Capture the cell that displays the provided text and extract its (x, y) central coordinate. 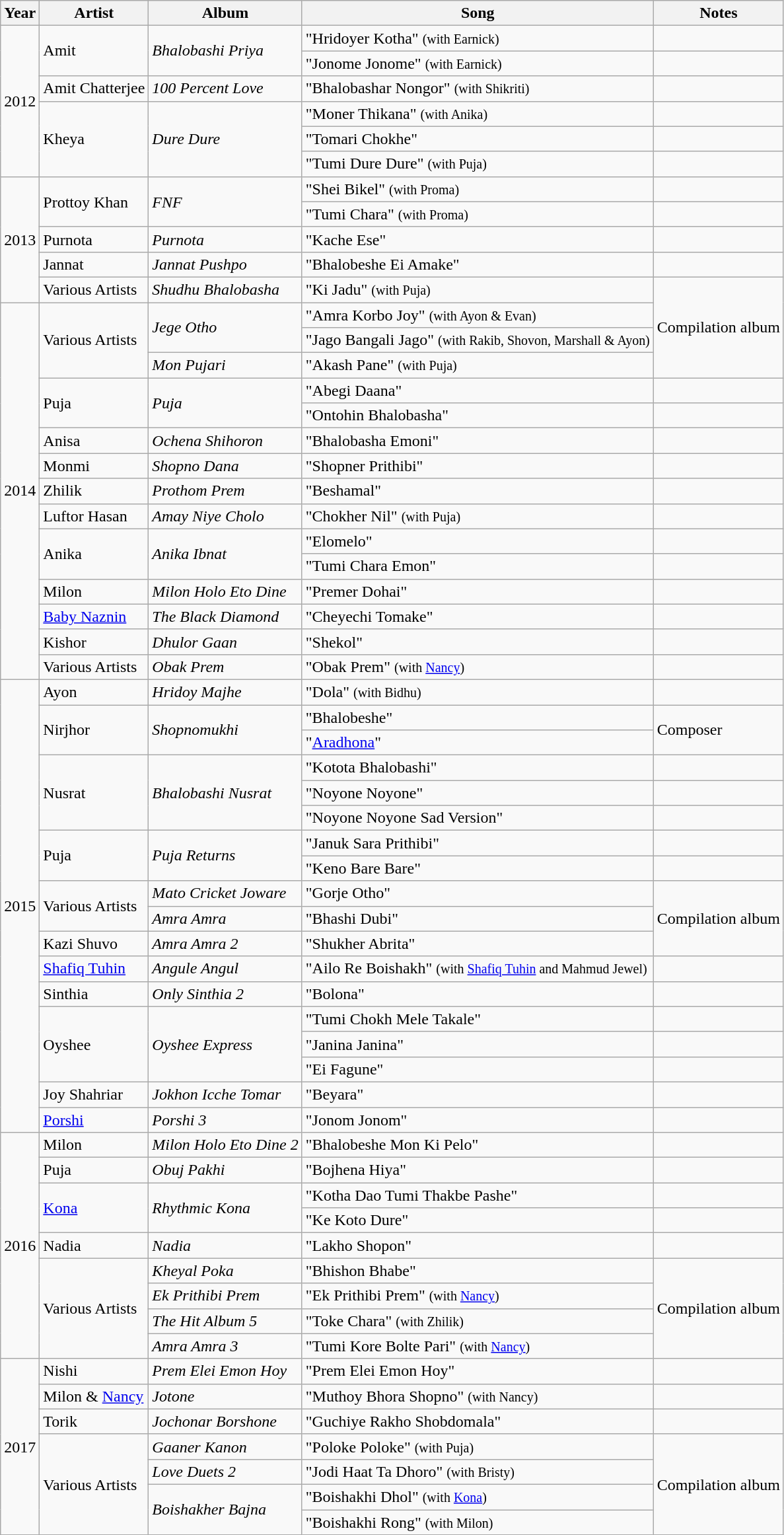
"Shekol" (478, 642)
Dhulor Gaan (225, 642)
"Kache Ese" (478, 239)
Notes (719, 13)
Oyshee (94, 1044)
"Boishakhi Dhol" (with Kona) (478, 1497)
Amra Amra 2 (225, 944)
The Black Diamond (225, 617)
"Hridoyer Kotha" (with Earnick) (478, 38)
"Bojhena Hiya" (478, 1170)
"Bhalobasha Emoni" (478, 441)
"Muthoy Bhora Shopno" (with Nancy) (478, 1396)
"Kotha Dao Tumi Thakbe Pashe" (478, 1195)
Rhythmic Kona (225, 1208)
Hridoy Majhe (225, 692)
"Bolona" (478, 994)
"Akash Pane" (with Puja) (478, 365)
"Tomari Chokhe" (478, 139)
Nusrat (94, 793)
"Obak Prem" (with Nancy) (478, 667)
"Amra Korbo Joy" (with Ayon & Evan) (478, 315)
Ochena Shihoron (225, 441)
Torik (94, 1421)
Artist (94, 13)
Milon & Nancy (94, 1396)
"Tumi Chokh Mele Takale" (478, 1019)
Baby Naznin (94, 617)
"Kotota Bhalobashi" (478, 768)
Prottoy Khan (94, 202)
Album (225, 13)
Composer (719, 730)
"Janina Janina" (478, 1044)
"Shopner Prithibi" (478, 466)
Song (478, 13)
Kishor (94, 642)
100 Percent Love (225, 89)
Kazi Shuvo (94, 944)
"Ek Prithibi Prem" (with Nancy) (478, 1296)
2016 (20, 1246)
Shopnomukhi (225, 730)
"Ki Jadu" (with Puja) (478, 289)
2015 (20, 905)
Milon Holo Eto Dine 2 (225, 1145)
Kheya (94, 139)
"Elomelo" (478, 541)
Bhalobashi Nusrat (225, 793)
Mato Cricket Joware (225, 893)
"Gorje Otho" (478, 893)
Nishi (94, 1371)
"Ke Koto Dure" (478, 1220)
"Jodi Haat Ta Dhoro" (with Bristy) (478, 1472)
Milon Holo Eto Dine (225, 591)
Anisa (94, 441)
"Cheyechi Tomake" (478, 617)
"Ontohin Bhalobasha" (478, 416)
"Shei Bikel" (with Proma) (478, 189)
Jokhon Icche Tomar (225, 1094)
Year (20, 13)
Shopno Dana (225, 466)
Amay Niye Cholo (225, 516)
Kona (94, 1208)
Jannat Pushpo (225, 264)
"Jago Bangali Jago" (with Rakib, Shovon, Marshall & Ayon) (478, 340)
Anika Ibnat (225, 554)
"Ei Fagune" (478, 1069)
"Ailo Re Boishakh" (with Shafiq Tuhin and Mahmud Jewel) (478, 969)
"Prem Elei Emon Hoy" (478, 1371)
"Keno Bare Bare" (478, 868)
Shudhu Bhalobasha (225, 289)
Prem Elei Emon Hoy (225, 1371)
Oyshee Express (225, 1044)
Monmi (94, 466)
Sinthia (94, 994)
"Beshamal" (478, 491)
Obuj Pakhi (225, 1170)
"Guchiye Rakho Shobdomala" (478, 1421)
"Tumi Dure Dure" (with Puja) (478, 164)
"Januk Sara Prithibi" (478, 843)
Kheyal Poka (225, 1271)
"Tumi Chara" (with Proma) (478, 214)
Amra Amra (225, 918)
Obak Prem (225, 667)
"Lakho Shopon" (478, 1246)
Dure Dure (225, 139)
"Noyone Noyone" (478, 793)
Jochonar Borshone (225, 1421)
"Boishakhi Rong" (with Milon) (478, 1522)
"Tumi Chara Emon" (478, 566)
Porshi 3 (225, 1120)
"Bhalobeshe" (478, 717)
2014 (20, 492)
"Tumi Kore Bolte Pari" (with Nancy) (478, 1346)
Amit Chatterjee (94, 89)
"Poloke Poloke" (with Puja) (478, 1446)
"Jonome Jonome" (with Earnick) (478, 63)
"Noyone Noyone Sad Version" (478, 818)
"Dola" (with Bidhu) (478, 692)
The Hit Album 5 (225, 1321)
Joy Shahriar (94, 1094)
"Bhalobeshe Mon Ki Pelo" (478, 1145)
Zhilik (94, 491)
Anika (94, 554)
Jege Otho (225, 328)
"Abegi Daana" (478, 391)
Bhalobashi Priya (225, 51)
"Aradhona" (478, 743)
Jannat (94, 264)
Ayon (94, 692)
Puja Returns (225, 856)
2012 (20, 101)
"Bhalobeshe Ei Amake" (478, 264)
Prothom Prem (225, 491)
"Toke Chara" (with Zhilik) (478, 1321)
Amra Amra 3 (225, 1346)
"Bhishon Bhabe" (478, 1271)
Only Sinthia 2 (225, 994)
Mon Pujari (225, 365)
Luftor Hasan (94, 516)
"Shukher Abrita" (478, 944)
"Bhashi Dubi" (478, 918)
Gaaner Kanon (225, 1446)
"Chokher Nil" (with Puja) (478, 516)
Amit (94, 51)
Nirjhor (94, 730)
"Premer Dohai" (478, 591)
Jotone (225, 1396)
Angule Angul (225, 969)
"Jonom Jonom" (478, 1120)
"Beyara" (478, 1094)
Shafiq Tuhin (94, 969)
"Moner Thikana" (with Anika) (478, 114)
"Bhalobashar Nongor" (with Shikriti) (478, 89)
Ek Prithibi Prem (225, 1296)
2017 (20, 1446)
Love Duets 2 (225, 1472)
2013 (20, 239)
Boishakher Bajna (225, 1509)
FNF (225, 202)
Porshi (94, 1120)
